For the text-containing cell, return its midpoint in [x, y] coordinate format. 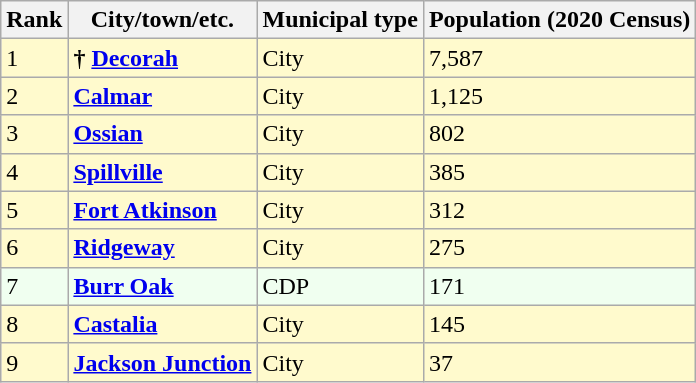
Population (2020 Census) [559, 20]
275 [559, 248]
171 [559, 286]
385 [559, 172]
City/town/etc. [162, 20]
145 [559, 324]
Jackson Junction [162, 362]
Spillville [162, 172]
5 [34, 210]
Municipal type [340, 20]
† Decorah [162, 58]
7 [34, 286]
312 [559, 210]
7,587 [559, 58]
Burr Oak [162, 286]
Calmar [162, 96]
Rank [34, 20]
Fort Atkinson [162, 210]
1,125 [559, 96]
CDP [340, 286]
Castalia [162, 324]
4 [34, 172]
3 [34, 134]
37 [559, 362]
2 [34, 96]
8 [34, 324]
6 [34, 248]
Ridgeway [162, 248]
Ossian [162, 134]
9 [34, 362]
802 [559, 134]
1 [34, 58]
